Return the [X, Y] coordinate for the center point of the cell that contains the specified text.  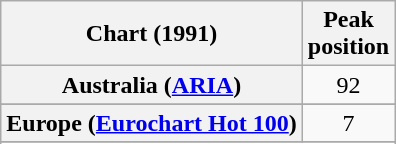
Peakposition [348, 34]
Europe (Eurochart Hot 100) [152, 123]
Chart (1991) [152, 34]
Australia (ARIA) [152, 85]
92 [348, 85]
7 [348, 123]
